For the text-containing cell, return its midpoint in (x, y) coordinate format. 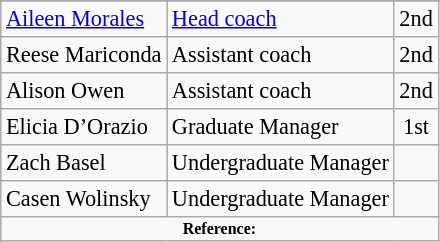
Head coach (280, 19)
Reference: (220, 228)
1st (416, 126)
Aileen Morales (84, 19)
Alison Owen (84, 90)
Reese Mariconda (84, 55)
Elicia D’Orazio (84, 126)
Casen Wolinsky (84, 198)
Graduate Manager (280, 126)
Zach Basel (84, 162)
